Search for the cell housing the specified text and yield its [X, Y] center coordinate. 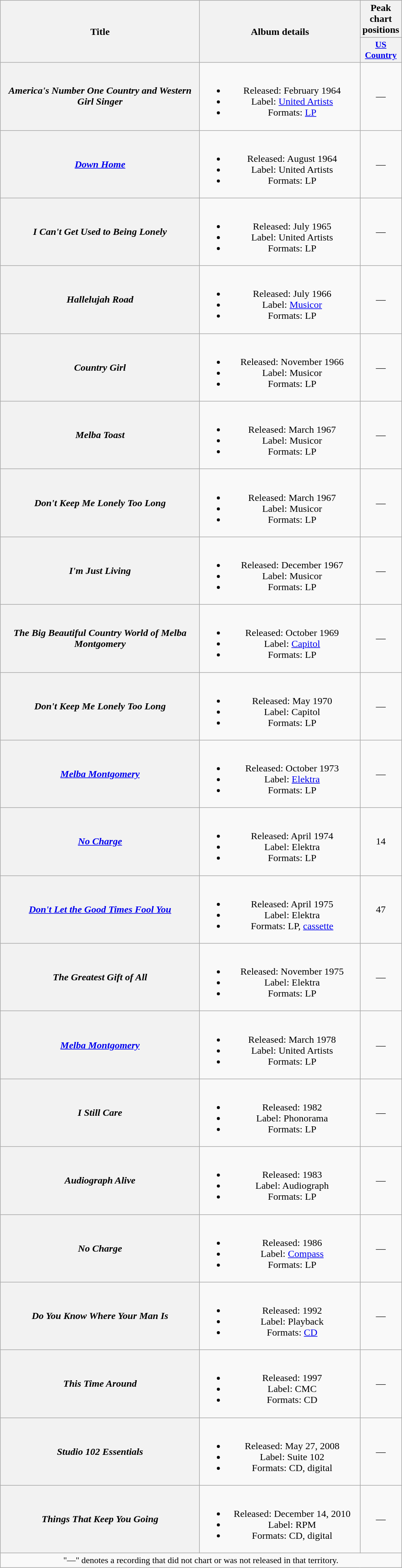
Released: August 1964Label: United ArtistsFormats: LP [280, 164]
"—" denotes a recording that did not chart or was not released in that territory. [201, 1560]
Released: November 1966Label: MusicorFormats: LP [280, 367]
I Still Care [100, 1113]
The Greatest Gift of All [100, 977]
This Time Around [100, 1384]
Title [100, 32]
47 [381, 909]
Released: December 1967Label: MusicorFormats: LP [280, 570]
Released: November 1975Label: ElektraFormats: LP [280, 977]
Released: March 1978Label: United ArtistsFormats: LP [280, 1045]
Down Home [100, 164]
Released: October 1969Label: CapitolFormats: LP [280, 638]
Released: 1983Label: AudiographFormats: LP [280, 1180]
Released: 1992Label: PlaybackFormats: CD [280, 1316]
Studio 102 Essentials [100, 1451]
Peakchartpositions [381, 19]
The Big Beautiful Country World of Melba Montgomery [100, 638]
Released: July 1965Label: United ArtistsFormats: LP [280, 232]
Released: May 27, 2008Label: Suite 102Formats: CD, digital [280, 1451]
Released: April 1974Label: ElektraFormats: LP [280, 842]
Released: 1986Label: CompassFormats: LP [280, 1248]
America's Number One Country and Western Girl Singer [100, 97]
Audiograph Alive [100, 1180]
Released: 1982Label: PhonoramaFormats: LP [280, 1113]
Released: 1997Label: CMCFormats: CD [280, 1384]
Released: April 1975Label: ElektraFormats: LP, cassette [280, 909]
Released: October 1973Label: ElektraFormats: LP [280, 774]
Don't Let the Good Times Fool You [100, 909]
Country Girl [100, 367]
Album details [280, 32]
I'm Just Living [100, 570]
Released: July 1966Label: MusicorFormats: LP [280, 299]
Released: May 1970Label: CapitolFormats: LP [280, 707]
I Can't Get Used to Being Lonely [100, 232]
Things That Keep You Going [100, 1519]
14 [381, 842]
Do You Know Where Your Man Is [100, 1316]
USCountry [381, 50]
Melba Toast [100, 435]
Hallelujah Road [100, 299]
Released: February 1964Label: United ArtistsFormats: LP [280, 97]
Released: December 14, 2010Label: RPMFormats: CD, digital [280, 1519]
